Output the (X, Y) coordinate of the center of the cell containing the given text.  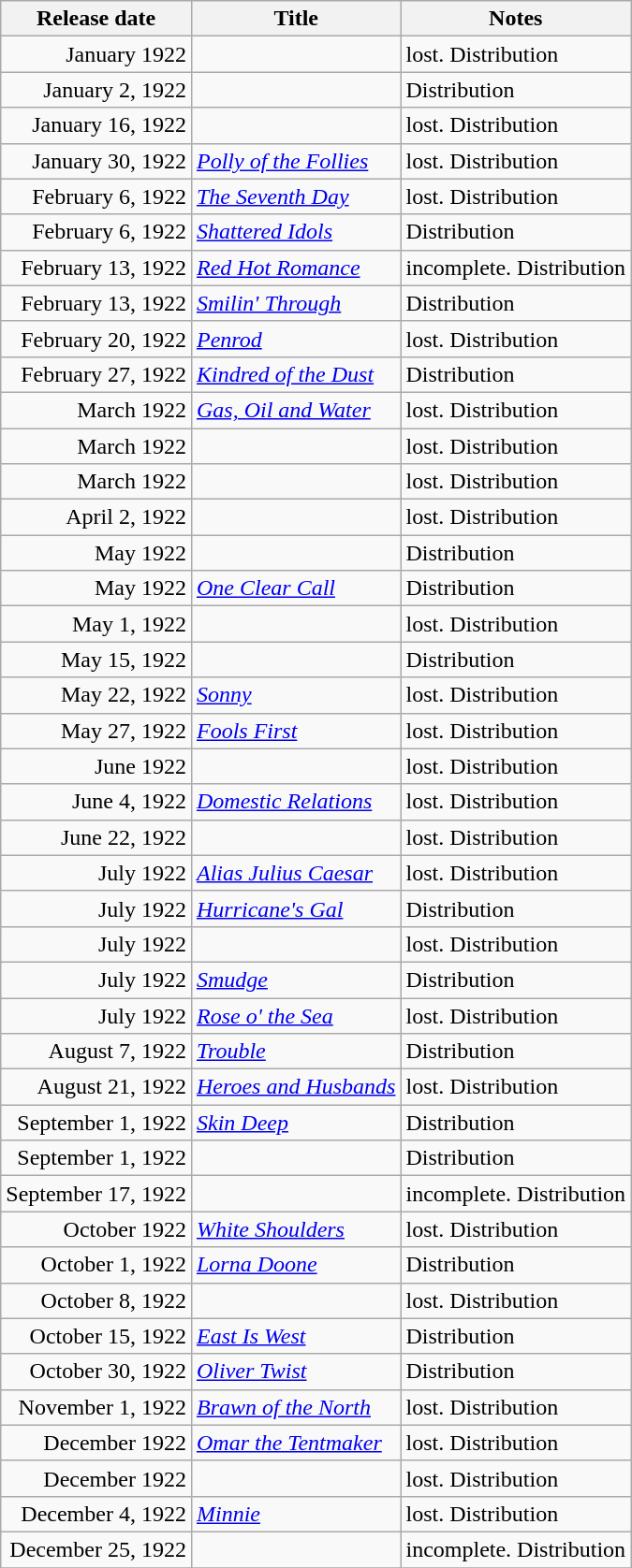
December 25, 1922 (96, 1549)
Minnie (296, 1514)
Gas, Oil and Water (296, 410)
Rose o' the Sea (296, 1015)
February 20, 1922 (96, 339)
Polly of the Follies (296, 161)
Shattered Idols (296, 232)
Heroes and Husbands (296, 1087)
December 4, 1922 (96, 1514)
The Seventh Day (296, 196)
April 2, 1922 (96, 517)
September 17, 1922 (96, 1194)
May 27, 1922 (96, 731)
June 4, 1922 (96, 802)
November 1, 1922 (96, 1407)
Brawn of the North (296, 1407)
Penrod (296, 339)
January 30, 1922 (96, 161)
October 30, 1922 (96, 1372)
June 22, 1922 (96, 837)
Skin Deep (296, 1123)
October 15, 1922 (96, 1336)
January 16, 1922 (96, 125)
August 7, 1922 (96, 1052)
Sonny (296, 695)
Smudge (296, 980)
May 22, 1922 (96, 695)
Trouble (296, 1052)
August 21, 1922 (96, 1087)
Hurricane's Gal (296, 908)
May 1, 1922 (96, 624)
October 1, 1922 (96, 1265)
East Is West (296, 1336)
Domestic Relations (296, 802)
Fools First (296, 731)
Omar the Tentmaker (296, 1443)
Smilin' Through (296, 303)
February 27, 1922 (96, 374)
Release date (96, 19)
October 8, 1922 (96, 1300)
Kindred of the Dust (296, 374)
Notes (516, 19)
One Clear Call (296, 588)
Red Hot Romance (296, 268)
October 1922 (96, 1229)
Alias Julius Caesar (296, 873)
Oliver Twist (296, 1372)
Lorna Doone (296, 1265)
June 1922 (96, 766)
January 2, 1922 (96, 90)
May 15, 1922 (96, 660)
Title (296, 19)
January 1922 (96, 54)
White Shoulders (296, 1229)
